Extract the [x, y] coordinate from the center of the cell holding the provided text.  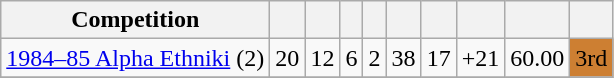
38 [404, 58]
20 [288, 58]
Competition [136, 20]
12 [322, 58]
6 [352, 58]
17 [438, 58]
3rd [592, 58]
2 [374, 58]
60.00 [538, 58]
+21 [480, 58]
1984–85 Alpha Ethniki (2) [136, 58]
